Scan for the cell matching the given text and deliver its (X, Y) coordinate at center. 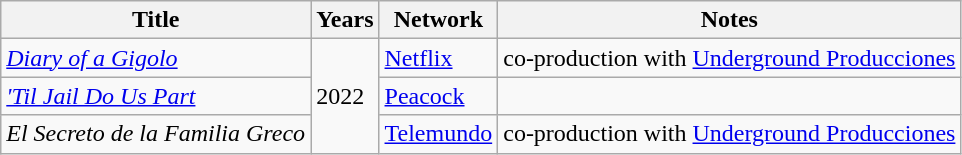
Network (438, 20)
Peacock (438, 96)
Years (345, 20)
Telemundo (438, 134)
Title (156, 20)
'Til Jail Do Us Part (156, 96)
Diary of a Gigolo (156, 58)
El Secreto de la Familia Greco (156, 134)
Notes (730, 20)
2022 (345, 96)
Netflix (438, 58)
